Extract the [X, Y] coordinate from the center of the cell holding the provided text.  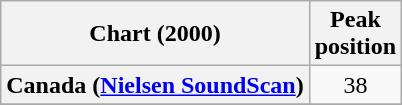
38 [355, 85]
Canada (Nielsen SoundScan) [155, 85]
Chart (2000) [155, 34]
Peakposition [355, 34]
